Find where the given text appears and provide that cell's center as [x, y] coordinate. 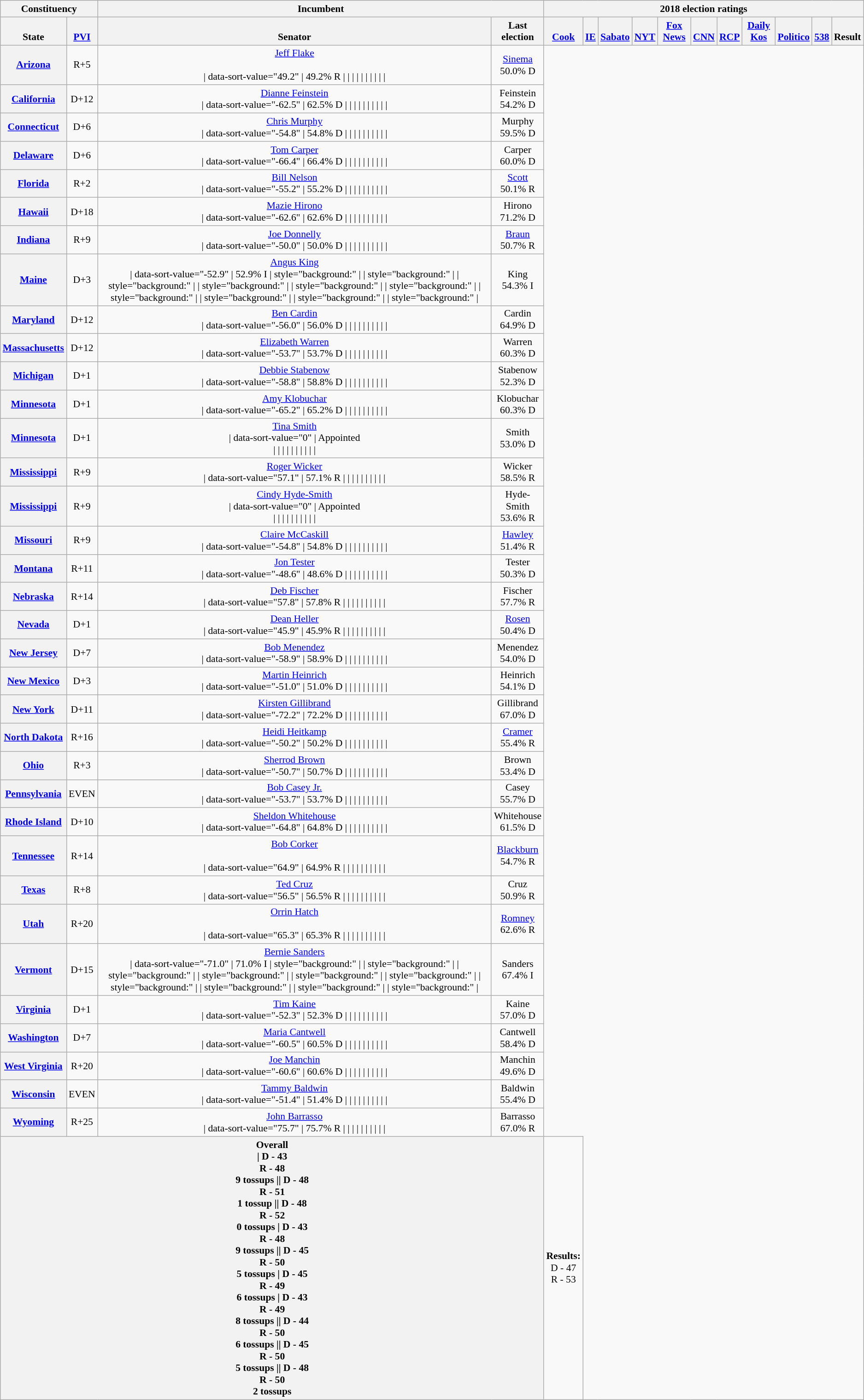
Incumbent [321, 9]
Baldwin55.4% D [517, 1095]
Vermont [33, 970]
North Dakota [33, 737]
538 [822, 31]
Texas [33, 890]
Pennsylvania [33, 793]
Connecticut [33, 127]
Politico [794, 31]
Smith53.0% D [517, 439]
Hyde-Smith53.6% R [517, 507]
Washington [33, 1037]
Cramer55.4% R [517, 737]
Michigan [33, 376]
Carper60.0% D [517, 156]
R+11 [82, 568]
Cook [563, 31]
Cindy Hyde-Smith| data-sort-value="0" | Appointed | | | | | | | | | | [295, 507]
New York [33, 709]
Stabenow52.3% D [517, 376]
Arizona [33, 65]
Wyoming [33, 1122]
Nebraska [33, 597]
D+11 [82, 709]
West Virginia [33, 1066]
Warren60.3% D [517, 348]
Joe Manchin| data-sort-value="-60.6" | 60.6% D | | | | | | | | | | [295, 1066]
Wisconsin [33, 1095]
Blackburn54.7% R [517, 856]
Maryland [33, 320]
Brown53.4% D [517, 766]
R+8 [82, 890]
Kirsten Gillibrand| data-sort-value="-72.2" | 72.2% D | | | | | | | | | | [295, 709]
Hirono71.2% D [517, 212]
Claire McCaskill| data-sort-value="-54.8" | 54.8% D | | | | | | | | | | [295, 540]
R+25 [82, 1122]
Maine [33, 280]
Orrin Hatch| data-sort-value="65.3" | 65.3% R | | | | | | | | | | [295, 924]
Dean Heller| data-sort-value="45.9" | 45.9% R | | | | | | | | | | [295, 625]
Bob Menendez| data-sort-value="-58.9" | 58.9% D | | | | | | | | | | [295, 653]
D+18 [82, 212]
Barrasso67.0% R [517, 1122]
Senator [295, 31]
Virginia [33, 1010]
Rosen50.4% D [517, 625]
RCP [729, 31]
Ted Cruz| data-sort-value="56.5" | 56.5% R | | | | | | | | | | [295, 890]
Daily Kos [758, 31]
D+10 [82, 822]
Deb Fischer| data-sort-value="57.8" | 57.8% R | | | | | | | | | | [295, 597]
Cardin64.9% D [517, 320]
Chris Murphy| data-sort-value="-54.8" | 54.8% D | | | | | | | | | | [295, 127]
Scott50.1% R [517, 183]
Martin Heinrich| data-sort-value="-51.0" | 51.0% D | | | | | | | | | | [295, 681]
Nevada [33, 625]
Fischer57.7% R [517, 597]
Whitehouse61.5% D [517, 822]
R+16 [82, 737]
Romney62.6% R [517, 924]
Dianne Feinstein| data-sort-value="-62.5" | 62.5% D | | | | | | | | | | [295, 100]
Hawaii [33, 212]
Indiana [33, 240]
PVI [82, 31]
Elizabeth Warren| data-sort-value="-53.7" | 53.7% D | | | | | | | | | | [295, 348]
R+3 [82, 766]
2018 election ratings [703, 9]
Tim Kaine| data-sort-value="-52.3" | 52.3% D | | | | | | | | | | [295, 1010]
Menendez54.0% D [517, 653]
Lastelection [517, 31]
Braun50.7% R [517, 240]
Bob Corker| data-sort-value="64.9" | 64.9% R | | | | | | | | | | [295, 856]
Gillibrand67.0% D [517, 709]
Constituency [49, 9]
Fox News [674, 31]
Casey55.7% D [517, 793]
Results:D - 47R - 53 [563, 1268]
Tennessee [33, 856]
Tina Smith| data-sort-value="0" | Appointed | | | | | | | | | | [295, 439]
Montana [33, 568]
Delaware [33, 156]
Mazie Hirono| data-sort-value="-62.6" | 62.6% D | | | | | | | | | | [295, 212]
R+2 [82, 183]
Missouri [33, 540]
Tom Carper| data-sort-value="-66.4" | 66.4% D | | | | | | | | | | [295, 156]
Jon Tester| data-sort-value="-48.6" | 48.6% D | | | | | | | | | | [295, 568]
New Mexico [33, 681]
King54.3% I [517, 280]
John Barrasso| data-sort-value="75.7" | 75.7% R | | | | | | | | | | [295, 1122]
Klobuchar60.3% D [517, 404]
Bob Casey Jr.| data-sort-value="-53.7" | 53.7% D | | | | | | | | | | [295, 793]
Joe Donnelly| data-sort-value="-50.0" | 50.0% D | | | | | | | | | | [295, 240]
New Jersey [33, 653]
Heidi Heitkamp| data-sort-value="-50.2" | 50.2% D | | | | | | | | | | [295, 737]
Rhode Island [33, 822]
Bill Nelson| data-sort-value="-55.2" | 55.2% D | | | | | | | | | | [295, 183]
Sinema50.0% D [517, 65]
Wicker58.5% R [517, 473]
Feinstein54.2% D [517, 100]
Sabato [615, 31]
Sanders67.4% I [517, 970]
Ohio [33, 766]
Heinrich54.1% D [517, 681]
Maria Cantwell| data-sort-value="-60.5" | 60.5% D | | | | | | | | | | [295, 1037]
IE [591, 31]
Sherrod Brown| data-sort-value="-50.7" | 50.7% D | | | | | | | | | | [295, 766]
Debbie Stabenow| data-sort-value="-58.8" | 58.8% D | | | | | | | | | | [295, 376]
Kaine57.0% D [517, 1010]
Cantwell58.4% D [517, 1037]
CNN [704, 31]
California [33, 100]
Manchin49.6% D [517, 1066]
NYT [645, 31]
Jeff Flake| data-sort-value="49.2" | 49.2% R | | | | | | | | | | [295, 65]
Tester50.3% D [517, 568]
Florida [33, 183]
Sheldon Whitehouse| data-sort-value="-64.8" | 64.8% D | | | | | | | | | | [295, 822]
R+5 [82, 65]
Amy Klobuchar| data-sort-value="-65.2" | 65.2% D | | | | | | | | | | [295, 404]
D+15 [82, 970]
Massachusetts [33, 348]
Result [848, 31]
Ben Cardin| data-sort-value="-56.0" | 56.0% D | | | | | | | | | | [295, 320]
Tammy Baldwin| data-sort-value="-51.4" | 51.4% D | | | | | | | | | | [295, 1095]
State [33, 31]
Hawley51.4% R [517, 540]
Cruz50.9% R [517, 890]
Utah [33, 924]
Roger Wicker| data-sort-value="57.1" | 57.1% R | | | | | | | | | | [295, 473]
Murphy59.5% D [517, 127]
